Output the (X, Y) coordinate of the center of the cell containing the given text.  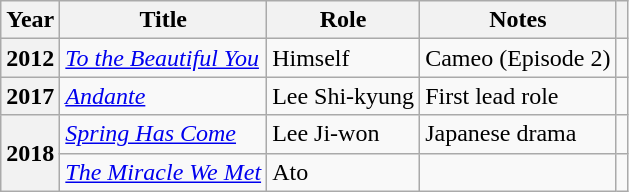
Role (344, 20)
To the Beautiful You (164, 58)
First lead role (518, 96)
Year (30, 20)
Japanese drama (518, 134)
2012 (30, 58)
Lee Shi-kyung (344, 96)
Spring Has Come (164, 134)
Andante (164, 96)
Cameo (Episode 2) (518, 58)
2017 (30, 96)
Notes (518, 20)
Ato (344, 172)
2018 (30, 153)
Himself (344, 58)
Lee Ji-won (344, 134)
Title (164, 20)
The Miracle We Met (164, 172)
